Output the (x, y) coordinate of the center of the cell containing the given text.  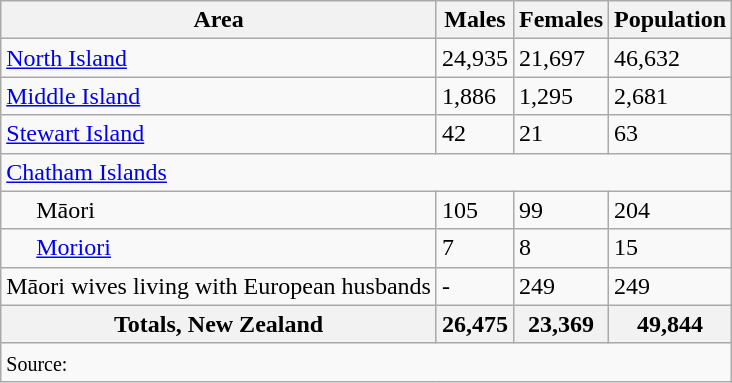
8 (560, 248)
North Island (219, 58)
21 (560, 134)
99 (560, 210)
7 (474, 248)
Middle Island (219, 96)
24,935 (474, 58)
49,844 (670, 324)
Source: (366, 362)
15 (670, 248)
204 (670, 210)
Māori wives living with European husbands (219, 286)
Māori (219, 210)
Area (219, 20)
Totals, New Zealand (219, 324)
Stewart Island (219, 134)
42 (474, 134)
26,475 (474, 324)
Chatham Islands (366, 172)
105 (474, 210)
Moriori (219, 248)
21,697 (560, 58)
46,632 (670, 58)
Males (474, 20)
1,886 (474, 96)
2,681 (670, 96)
23,369 (560, 324)
63 (670, 134)
Females (560, 20)
- (474, 286)
1,295 (560, 96)
Population (670, 20)
